Scan for the cell matching the given text and deliver its (X, Y) coordinate at center. 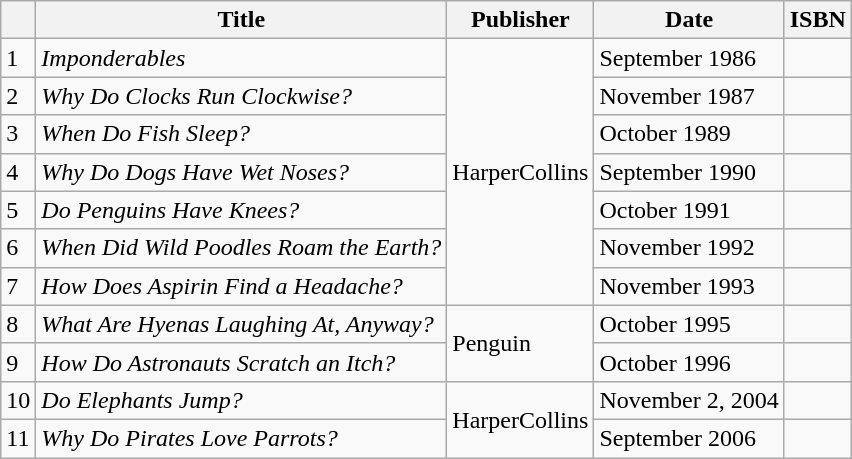
4 (18, 172)
9 (18, 362)
7 (18, 286)
October 1991 (689, 210)
2 (18, 96)
October 1995 (689, 324)
October 1996 (689, 362)
How Does Aspirin Find a Headache? (242, 286)
Why Do Clocks Run Clockwise? (242, 96)
11 (18, 438)
ISBN (818, 20)
Imponderables (242, 58)
Why Do Dogs Have Wet Noses? (242, 172)
November 2, 2004 (689, 400)
1 (18, 58)
What Are Hyenas Laughing At, Anyway? (242, 324)
When Do Fish Sleep? (242, 134)
8 (18, 324)
October 1989 (689, 134)
November 1992 (689, 248)
When Did Wild Poodles Roam the Earth? (242, 248)
September 1986 (689, 58)
Date (689, 20)
November 1987 (689, 96)
Do Elephants Jump? (242, 400)
September 1990 (689, 172)
Why Do Pirates Love Parrots? (242, 438)
Title (242, 20)
Do Penguins Have Knees? (242, 210)
Publisher (520, 20)
10 (18, 400)
3 (18, 134)
6 (18, 248)
November 1993 (689, 286)
September 2006 (689, 438)
5 (18, 210)
Penguin (520, 343)
How Do Astronauts Scratch an Itch? (242, 362)
